For the text-containing cell, return its midpoint in [x, y] coordinate format. 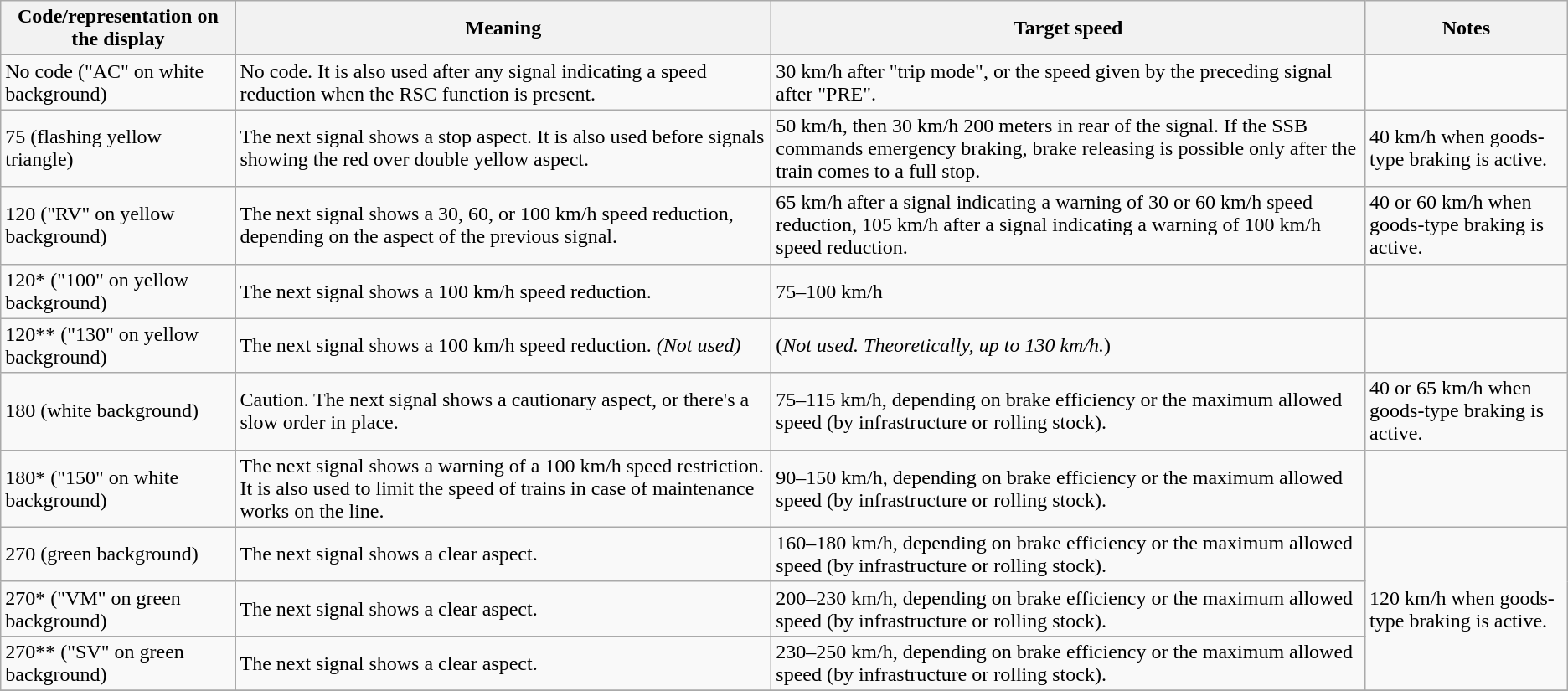
160–180 km/h, depending on brake efficiency or the maximum allowed speed (by infrastructure or rolling stock). [1069, 554]
200–230 km/h, depending on brake efficiency or the maximum allowed speed (by infrastructure or rolling stock). [1069, 608]
180 (white background) [118, 411]
75–115 km/h, depending on brake efficiency or the maximum allowed speed (by infrastructure or rolling stock). [1069, 411]
40 or 65 km/h when goods-type braking is active. [1467, 411]
120 ("RV" on yellow background) [118, 225]
The next signal shows a 30, 60, or 100 km/h speed reduction, depending on the aspect of the previous signal. [503, 225]
75–100 km/h [1069, 291]
40 or 60 km/h when goods-type braking is active. [1467, 225]
230–250 km/h, depending on brake efficiency or the maximum allowed speed (by infrastructure or rolling stock). [1069, 663]
30 km/h after "trip mode", or the speed given by the preceding signal after "PRE". [1069, 82]
Notes [1467, 28]
120 km/h when goods-type braking is active. [1467, 608]
75 (flashing yellow triangle) [118, 148]
40 km/h when goods-type braking is active. [1467, 148]
270** ("SV" on green background) [118, 663]
270 (green background) [118, 554]
No code ("AC" on white background) [118, 82]
The next signal shows a stop aspect. It is also used before signals showing the red over double yellow aspect. [503, 148]
Target speed [1069, 28]
(Not used. Theoretically, up to 130 km/h.) [1069, 345]
120** ("130" on yellow background) [118, 345]
Code/representation on the display [118, 28]
The next signal shows a 100 km/h speed reduction. (Not used) [503, 345]
No code. It is also used after any signal indicating a speed reduction when the RSC function is present. [503, 82]
90–150 km/h, depending on brake efficiency or the maximum allowed speed (by infrastructure or rolling stock). [1069, 488]
270* ("VM" on green background) [118, 608]
The next signal shows a 100 km/h speed reduction. [503, 291]
180* ("150" on white background) [118, 488]
Meaning [503, 28]
120* ("100" on yellow background) [118, 291]
Caution. The next signal shows a cautionary aspect, or there's a slow order in place. [503, 411]
